From the cell containing the given text, extract its center point as (x, y) coordinate. 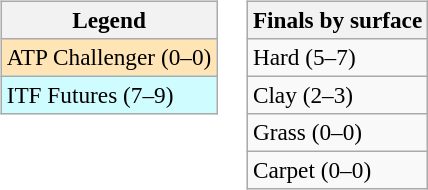
Grass (0–0) (337, 133)
Clay (2–3) (337, 95)
Legend (108, 20)
ITF Futures (7–9) (108, 95)
Hard (5–7) (337, 57)
Carpet (0–0) (337, 171)
Finals by surface (337, 20)
ATP Challenger (0–0) (108, 57)
